Return the [x, y] coordinate for the center point of the cell that contains the specified text.  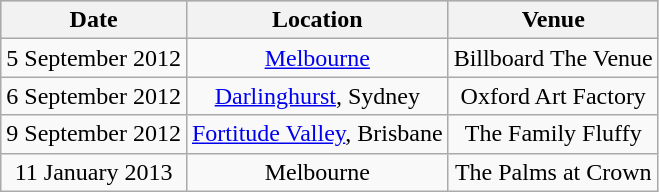
Date [94, 20]
Fortitude Valley, Brisbane [317, 134]
9 September 2012 [94, 134]
6 September 2012 [94, 96]
The Palms at Crown [553, 172]
Oxford Art Factory [553, 96]
Location [317, 20]
11 January 2013 [94, 172]
Billboard The Venue [553, 58]
The Family Fluffy [553, 134]
Darlinghurst, Sydney [317, 96]
Venue [553, 20]
5 September 2012 [94, 58]
